Locate the cell with the specified text and output its (X, Y) center coordinate. 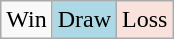
Draw (84, 20)
Win (26, 20)
Loss (145, 20)
